Return the [X, Y] coordinate for the center point of the cell that contains the specified text.  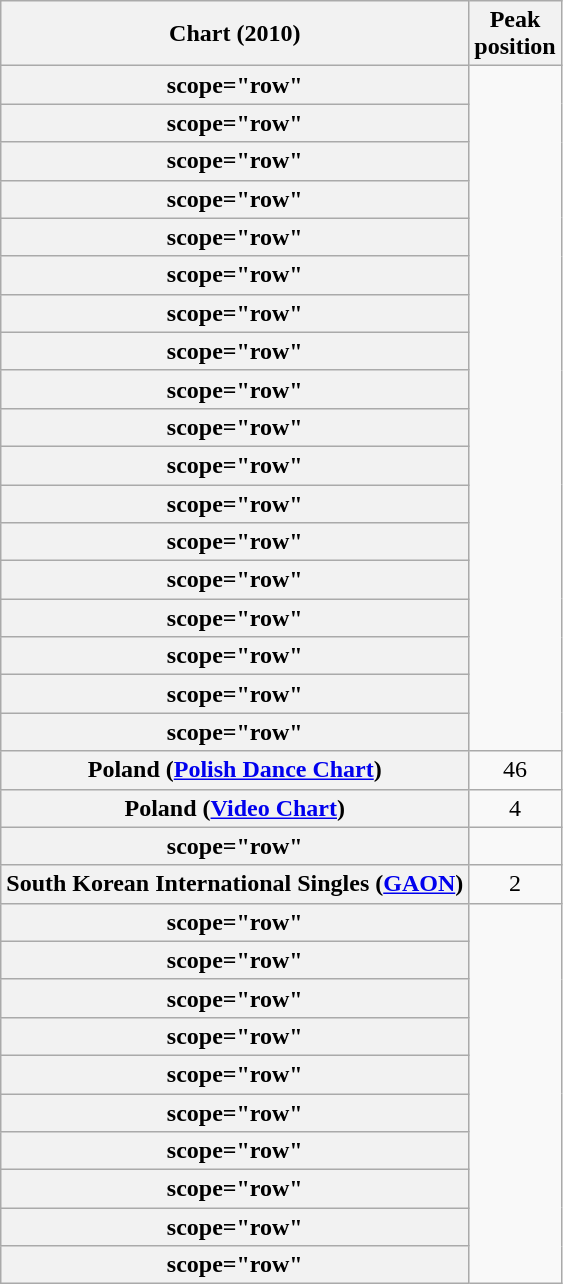
46 [515, 770]
2 [515, 884]
Poland (Video Chart) [235, 808]
South Korean International Singles (GAON) [235, 884]
Chart (2010) [235, 34]
4 [515, 808]
Poland (Polish Dance Chart) [235, 770]
Peakposition [515, 34]
